Return the [X, Y] coordinate for the center point of the cell that contains the specified text.  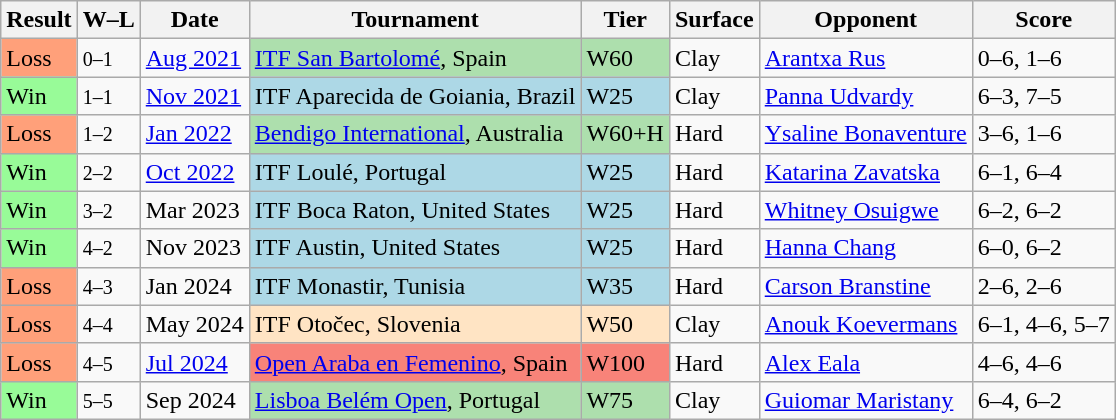
W35 [626, 286]
6–3, 7–5 [1044, 96]
W50 [626, 324]
W60 [626, 58]
0–6, 1–6 [1044, 58]
Tournament [415, 20]
Mar 2023 [194, 210]
Open Araba en Femenino, Spain [415, 362]
4–6, 4–6 [1044, 362]
Date [194, 20]
Score [1044, 20]
Carson Branstine [866, 286]
Anouk Koevermans [866, 324]
May 2024 [194, 324]
ITF Aparecida de Goiania, Brazil [415, 96]
0–1 [108, 58]
ITF Otočec, Slovenia [415, 324]
Lisboa Belém Open, Portugal [415, 400]
Opponent [866, 20]
Bendigo International, Australia [415, 134]
Surface [714, 20]
1–1 [108, 96]
3–2 [108, 210]
Result [39, 20]
Jan 2024 [194, 286]
W–L [108, 20]
Aug 2021 [194, 58]
Sep 2024 [194, 400]
ITF Austin, United States [415, 248]
6–1, 4–6, 5–7 [1044, 324]
Panna Udvardy [866, 96]
6–1, 6–4 [1044, 172]
Ysaline Bonaventure [866, 134]
W75 [626, 400]
6–2, 6–2 [1044, 210]
1–2 [108, 134]
W60+H [626, 134]
W100 [626, 362]
2–6, 2–6 [1044, 286]
ITF Loulé, Portugal [415, 172]
Nov 2021 [194, 96]
Guiomar Maristany [866, 400]
6–0, 6–2 [1044, 248]
4–5 [108, 362]
4–4 [108, 324]
ITF San Bartolomé, Spain [415, 58]
ITF Monastir, Tunisia [415, 286]
2–2 [108, 172]
Katarina Zavatska [866, 172]
Oct 2022 [194, 172]
3–6, 1–6 [1044, 134]
Nov 2023 [194, 248]
Tier [626, 20]
Jan 2022 [194, 134]
Arantxa Rus [866, 58]
4–3 [108, 286]
ITF Boca Raton, United States [415, 210]
6–4, 6–2 [1044, 400]
Jul 2024 [194, 362]
4–2 [108, 248]
5–5 [108, 400]
Alex Eala [866, 362]
Whitney Osuigwe [866, 210]
Hanna Chang [866, 248]
